Return the (X, Y) coordinate for the center point of the cell that contains the specified text.  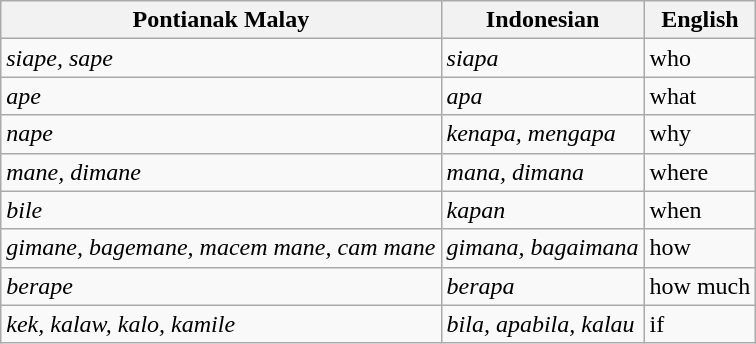
what (700, 96)
kapan (542, 210)
berape (221, 286)
how (700, 248)
who (700, 58)
if (700, 324)
when (700, 210)
ape (221, 96)
siape, sape (221, 58)
gimane, bagemane, macem mane, cam mane (221, 248)
Pontianak Malay (221, 20)
Indonesian (542, 20)
bila, apabila, kalau (542, 324)
apa (542, 96)
kenapa, mengapa (542, 134)
kek, kalaw, kalo, kamile (221, 324)
bile (221, 210)
nape (221, 134)
where (700, 172)
English (700, 20)
why (700, 134)
gimana, bagaimana (542, 248)
how much (700, 286)
berapa (542, 286)
mana, dimana (542, 172)
siapa (542, 58)
mane, dimane (221, 172)
